Return [X, Y] of the center of cell containing provided text 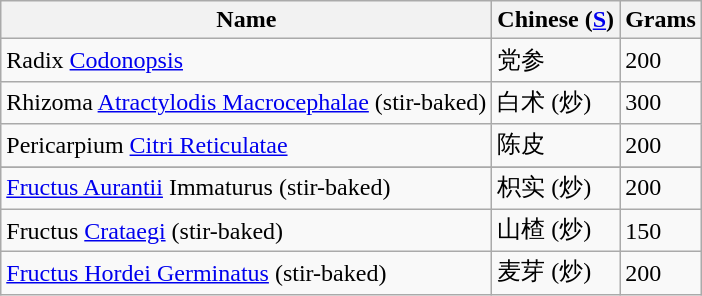
300 [661, 102]
陈皮 [556, 146]
Pericarpium Citri Reticulatae [246, 146]
Name [246, 20]
Chinese (S) [556, 20]
枳实 (炒) [556, 188]
Fructus Crataegi (stir-baked) [246, 230]
山楂 (炒) [556, 230]
Fructus Hordei Germinatus (stir-baked) [246, 274]
Fructus Aurantii Immaturus (stir-baked) [246, 188]
白术 (炒) [556, 102]
麦芽 (炒) [556, 274]
Rhizoma Atractylodis Macrocephalae (stir-baked) [246, 102]
Radix Codonopsis [246, 60]
150 [661, 230]
党参 [556, 60]
Grams [661, 20]
